Extract the (x, y) coordinate from the center of the cell holding the provided text.  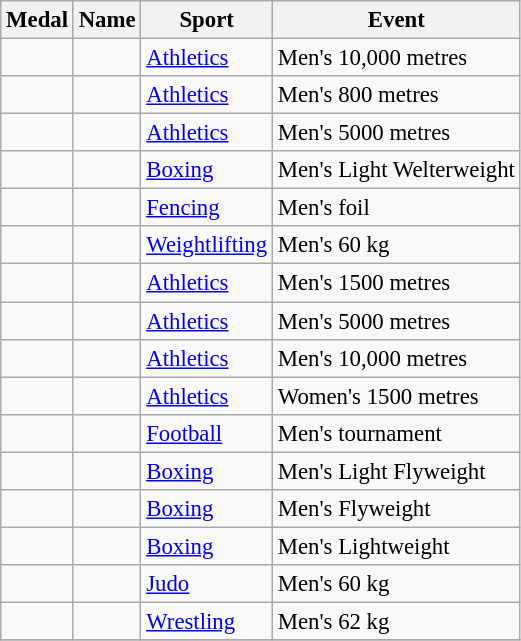
Men's 62 kg (396, 621)
Men's foil (396, 208)
Sport (207, 20)
Men's Lightweight (396, 546)
Men's Flyweight (396, 509)
Women's 1500 metres (396, 396)
Men's Light Welterweight (396, 170)
Men's 1500 metres (396, 283)
Football (207, 433)
Men's 800 metres (396, 95)
Weightlifting (207, 245)
Men's Light Flyweight (396, 471)
Event (396, 20)
Judo (207, 584)
Wrestling (207, 621)
Name (107, 20)
Men's tournament (396, 433)
Fencing (207, 208)
Medal (38, 20)
